Detect which cell encompasses the target text, then output its (X, Y) center coordinate. 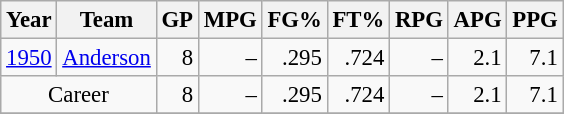
1950 (29, 58)
RPG (420, 20)
Team (106, 20)
Career (78, 95)
APG (478, 20)
GP (177, 20)
Anderson (106, 58)
PPG (535, 20)
FG% (294, 20)
Year (29, 20)
MPG (230, 20)
FT% (358, 20)
